Detect which cell encompasses the target text, then output its (X, Y) center coordinate. 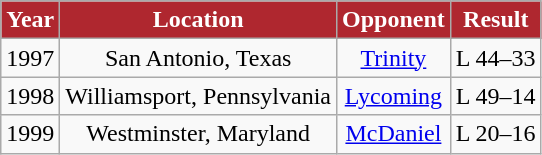
1997 (30, 58)
L 49–14 (496, 96)
1998 (30, 96)
L 20–16 (496, 134)
1999 (30, 134)
Westminster, Maryland (198, 134)
Result (496, 20)
L 44–33 (496, 58)
Trinity (394, 58)
Year (30, 20)
San Antonio, Texas (198, 58)
Williamsport, Pennsylvania (198, 96)
Location (198, 20)
McDaniel (394, 134)
Lycoming (394, 96)
Opponent (394, 20)
